Output the [X, Y] coordinate of the center of the cell containing the given text.  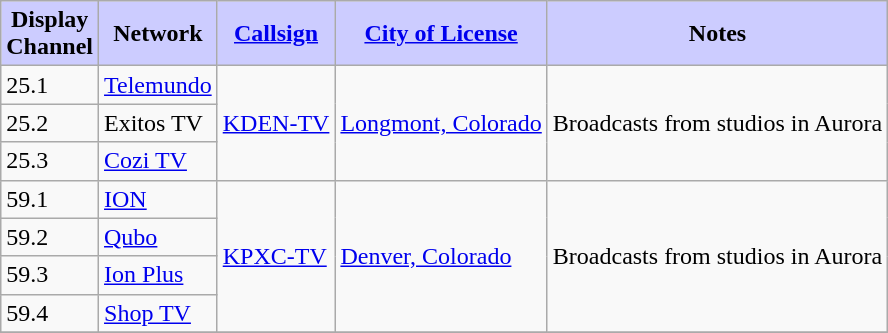
25.2 [50, 123]
KPXC-TV [276, 256]
Cozi TV [158, 161]
Ion Plus [158, 275]
Denver, Colorado [441, 256]
Network [158, 34]
DisplayChannel [50, 34]
Telemundo [158, 85]
Callsign [276, 34]
59.3 [50, 275]
ION [158, 199]
Shop TV [158, 313]
59.2 [50, 237]
Exitos TV [158, 123]
Qubo [158, 237]
Longmont, Colorado [441, 123]
59.4 [50, 313]
59.1 [50, 199]
Notes [717, 34]
City of License [441, 34]
25.1 [50, 85]
25.3 [50, 161]
KDEN-TV [276, 123]
